Extract the (X, Y) coordinate from the center of the cell holding the provided text.  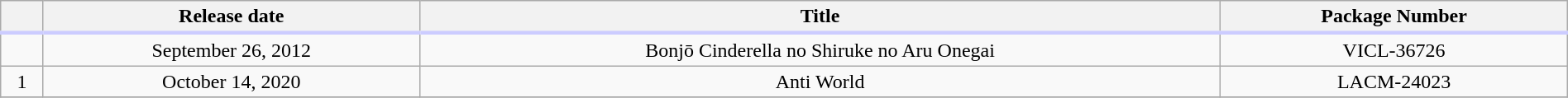
Release date (232, 17)
October 14, 2020 (232, 82)
Title (820, 17)
1 (22, 82)
VICL-36726 (1394, 49)
September 26, 2012 (232, 49)
Package Number (1394, 17)
Anti World (820, 82)
Bonjō Cinderella no Shiruke no Aru Onegai (820, 49)
LACM-24023 (1394, 82)
